Search for the cell housing the specified text and yield its [x, y] center coordinate. 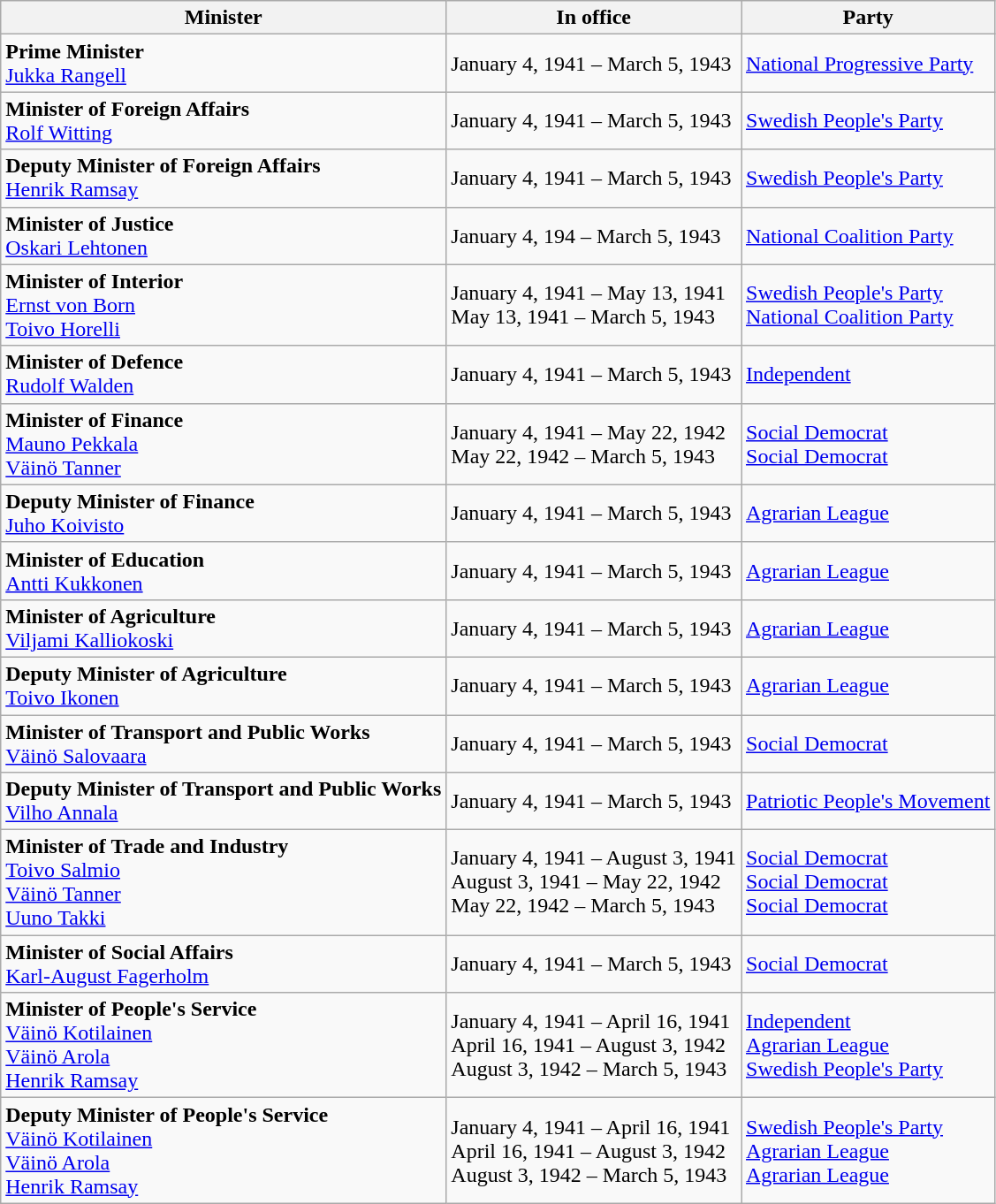
Independent [868, 375]
Deputy Minister of People's ServiceVäinö Kotilainen Väinö Arola Henrik Ramsay [224, 1151]
January 4, 1941 – May 13, 1941May 13, 1941 – March 5, 1943 [594, 305]
In office [594, 18]
January 4, 194 – March 5, 1943 [594, 235]
Minister of AgricultureViljami Kalliokoski [224, 628]
Social DemocratSocial Democrat [868, 444]
National Progressive Party [868, 64]
Swedish People's PartyAgrarian LeagueAgrarian League [868, 1151]
Minister of DefenceRudolf Walden [224, 375]
Minister of People's ServiceVäinö Kotilainen Väinö Arola Henrik Ramsay [224, 1045]
Minister of JusticeOskari Lehtonen [224, 235]
Deputy Minister of Foreign AffairsHenrik Ramsay [224, 179]
Deputy Minister of AgricultureToivo Ikonen [224, 686]
Prime MinisterJukka Rangell [224, 64]
Party [868, 18]
Patriotic People's Movement [868, 801]
January 4, 1941 – August 3, 1941August 3, 1941 – May 22, 1942May 22, 1942 – March 5, 1943 [594, 882]
Minister of Trade and IndustryToivo Salmio Väinö Tanner Uuno Takki [224, 882]
Minister of Foreign AffairsRolf Witting [224, 120]
Minister of Social AffairsKarl-August Fagerholm [224, 964]
Minister of EducationAntti Kukkonen [224, 571]
IndependentAgrarian LeagueSwedish People's Party [868, 1045]
Minister of InteriorErnst von Born Toivo Horelli [224, 305]
Deputy Minister of FinanceJuho Koivisto [224, 513]
Social Democrat Social Democrat Social Democrat [868, 882]
National Coalition Party [868, 235]
Minister [224, 18]
January 4, 1941 – May 22, 1942 May 22, 1942 – March 5, 1943 [594, 444]
Minister of FinanceMauno Pekkala Väinö Tanner [224, 444]
Minister of Transport and Public WorksVäinö Salovaara [224, 743]
Swedish People's PartyNational Coalition Party [868, 305]
Deputy Minister of Transport and Public WorksVilho Annala [224, 801]
